From the cell containing the given text, extract its center point as [x, y] coordinate. 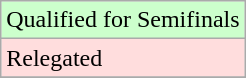
Relegated [123, 58]
Qualified for Semifinals [123, 20]
